Find where the given text appears and provide that cell's center as (x, y) coordinate. 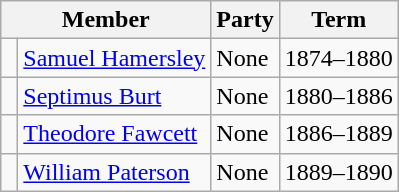
Member (106, 20)
Septimus Burt (114, 96)
Samuel Hamersley (114, 58)
1889–1890 (338, 172)
Party (245, 20)
Term (338, 20)
1880–1886 (338, 96)
1886–1889 (338, 134)
Theodore Fawcett (114, 134)
William Paterson (114, 172)
1874–1880 (338, 58)
